Capture the cell that displays the provided text and extract its (x, y) central coordinate. 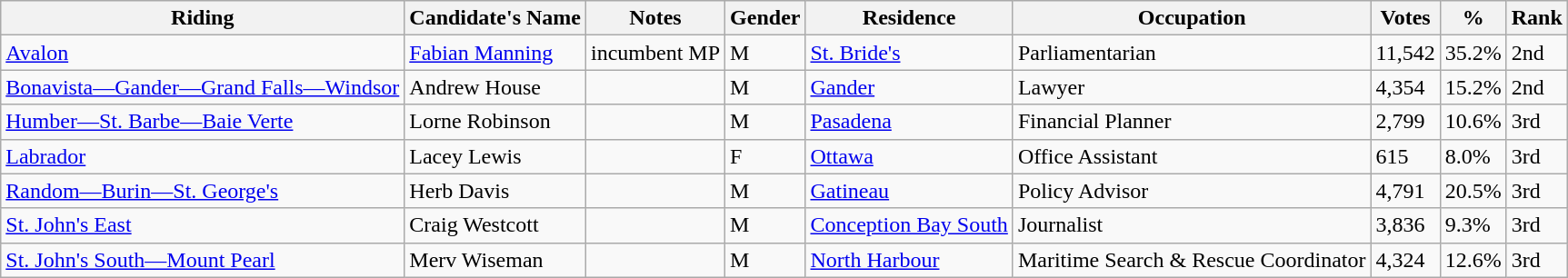
% (1473, 18)
Bonavista—Gander—Grand Falls—Windsor (203, 87)
11,542 (1405, 53)
Riding (203, 18)
Office Assistant (1192, 156)
Pasadena (909, 122)
Votes (1405, 18)
2,799 (1405, 122)
incumbent MP (656, 53)
Fabian Manning (495, 53)
Craig Westcott (495, 225)
4,791 (1405, 191)
Merv Wiseman (495, 260)
Financial Planner (1192, 122)
4,324 (1405, 260)
Rank (1536, 18)
St. Bride's (909, 53)
Avalon (203, 53)
Gender (765, 18)
Residence (909, 18)
Gander (909, 87)
Journalist (1192, 225)
St. John's East (203, 225)
St. John's South—Mount Pearl (203, 260)
Lawyer (1192, 87)
Ottawa (909, 156)
Labrador (203, 156)
615 (1405, 156)
Herb Davis (495, 191)
North Harbour (909, 260)
10.6% (1473, 122)
Lacey Lewis (495, 156)
Candidate's Name (495, 18)
F (765, 156)
9.3% (1473, 225)
Gatineau (909, 191)
3,836 (1405, 225)
Andrew House (495, 87)
4,354 (1405, 87)
Random—Burin—St. George's (203, 191)
Occupation (1192, 18)
Parliamentarian (1192, 53)
35.2% (1473, 53)
Policy Advisor (1192, 191)
Notes (656, 18)
12.6% (1473, 260)
20.5% (1473, 191)
Conception Bay South (909, 225)
Maritime Search & Rescue Coordinator (1192, 260)
Lorne Robinson (495, 122)
15.2% (1473, 87)
Humber—St. Barbe—Baie Verte (203, 122)
8.0% (1473, 156)
